Return the (x, y) coordinate for the center point of the cell that contains the specified text.  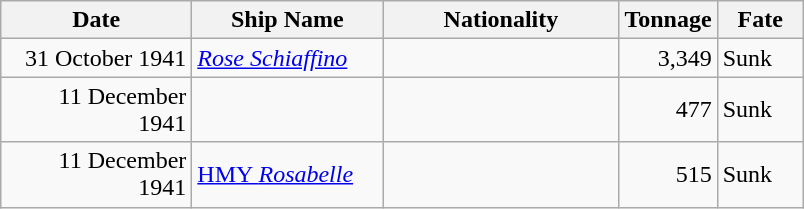
Rose Schiaffino (288, 58)
515 (668, 174)
HMY Rosabelle (288, 174)
31 October 1941 (96, 58)
Fate (760, 20)
Tonnage (668, 20)
3,349 (668, 58)
Date (96, 20)
477 (668, 110)
Nationality (501, 20)
Ship Name (288, 20)
